Output the [x, y] coordinate of the center of the cell containing the given text.  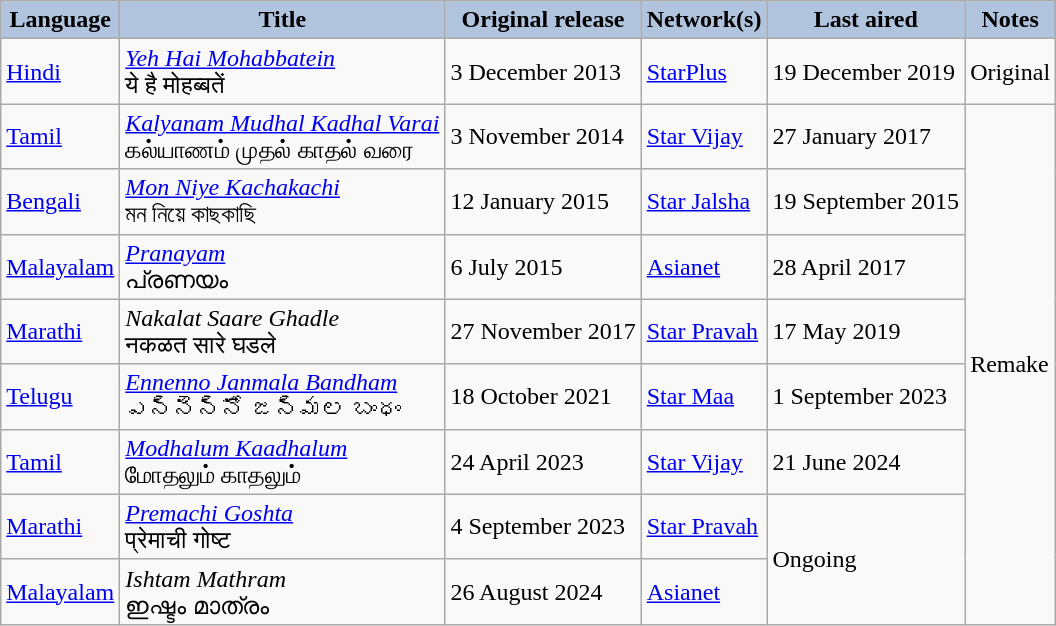
Star Jalsha [704, 202]
Telugu [60, 396]
28 April 2017 [866, 266]
27 January 2017 [866, 136]
19 December 2019 [866, 72]
Star Maa [704, 396]
1 September 2023 [866, 396]
4 September 2023 [543, 526]
Ishtam Mathram ഇഷ്ടം മാത്രം [282, 592]
Language [60, 20]
Premachi Goshta प्रेमाची गोष्ट [282, 526]
27 November 2017 [543, 332]
Nakalat Saare Ghadle नकळत सारे घडले [282, 332]
Kalyanam Mudhal Kadhal Varai கல்யாணம் முதல் காதல் வரை [282, 136]
21 June 2024 [866, 462]
Remake [1010, 364]
6 July 2015 [543, 266]
Original [1010, 72]
26 August 2024 [543, 592]
Original release [543, 20]
Pranayam പ്രണയം [282, 266]
24 April 2023 [543, 462]
StarPlus [704, 72]
3 December 2013 [543, 72]
3 November 2014 [543, 136]
Last aired [866, 20]
Ennenno Janmala Bandham ఎన్నెన్నో జన్మల బంధం [282, 396]
Notes [1010, 20]
19 September 2015 [866, 202]
17 May 2019 [866, 332]
Ongoing [866, 559]
Network(s) [704, 20]
18 October 2021 [543, 396]
Modhalum Kaadhalum மோதலும் காதலும் [282, 462]
12 January 2015 [543, 202]
Title [282, 20]
Mon Niye Kachakachi মন নিয়ে কাছকাছি [282, 202]
Bengali [60, 202]
Hindi [60, 72]
Yeh Hai Mohabbatein ये है मोहब्बतें [282, 72]
